Return the (x, y) coordinate for the center point of the cell that contains the specified text.  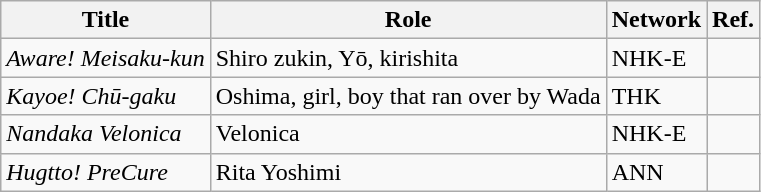
THK (656, 96)
Aware! Meisaku-kun (106, 58)
Hugtto! PreCure (106, 172)
Ref. (734, 20)
Nandaka Velonica (106, 134)
Oshima, girl, boy that ran over by Wada (408, 96)
Title (106, 20)
Rita Yoshimi (408, 172)
Shiro zukin, Yō, kirishita (408, 58)
Velonica (408, 134)
Role (408, 20)
ANN (656, 172)
Network (656, 20)
Kayoe! Chū-gaku (106, 96)
